Capture the cell that displays the provided text and extract its (X, Y) central coordinate. 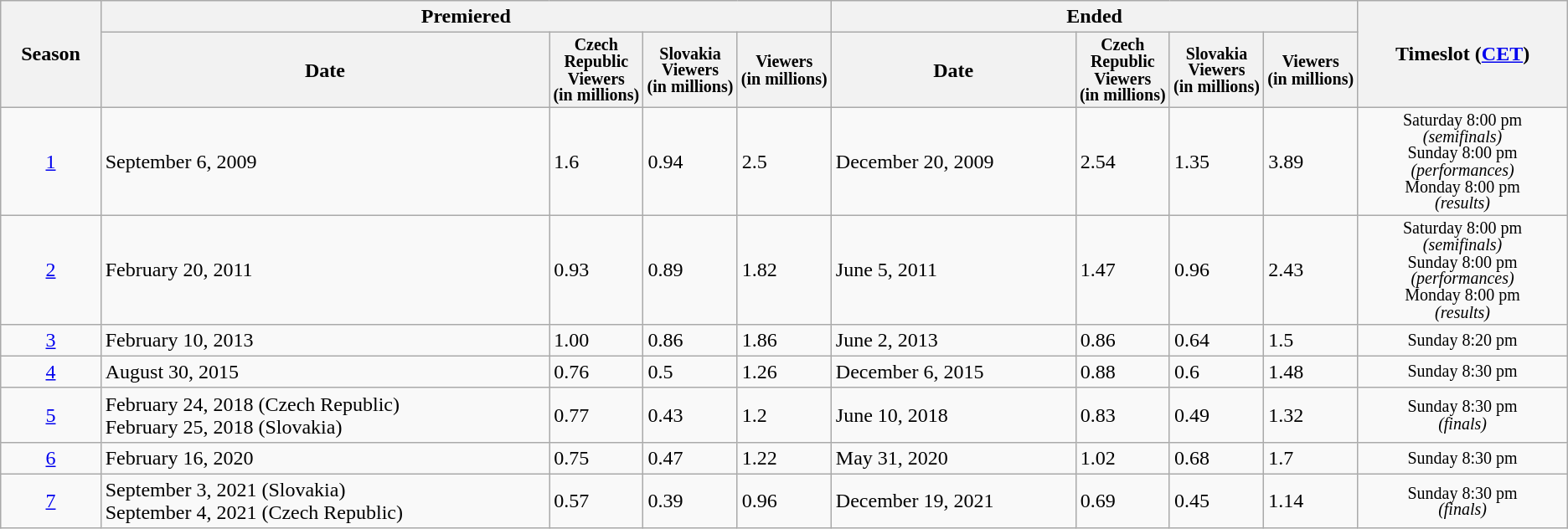
1.6 (596, 161)
0.49 (1216, 415)
Ended (1094, 17)
3.89 (1311, 161)
1.48 (1311, 372)
December 19, 2021 (953, 501)
6 (50, 458)
0.77 (596, 415)
December 20, 2009 (953, 161)
Season (50, 54)
1.86 (784, 340)
2.54 (1122, 161)
4 (50, 372)
Sunday 8:20 pm (1462, 340)
June 2, 2013 (953, 340)
June 10, 2018 (953, 415)
0.75 (596, 458)
0.47 (690, 458)
0.5 (690, 372)
February 24, 2018 (Czech Republic)February 25, 2018 (Slovakia) (325, 415)
0.69 (1122, 501)
1.00 (596, 340)
February 20, 2011 (325, 270)
2.43 (1311, 270)
0.6 (1216, 372)
September 3, 2021 (Slovakia)September 4, 2021 (Czech Republic) (325, 501)
Timeslot (CET) (1462, 54)
2 (50, 270)
0.57 (596, 501)
February 16, 2020 (325, 458)
1.2 (784, 415)
0.83 (1122, 415)
1.26 (784, 372)
0.64 (1216, 340)
September 6, 2009 (325, 161)
1.82 (784, 270)
0.89 (690, 270)
December 6, 2015 (953, 372)
1.22 (784, 458)
1.14 (1311, 501)
May 31, 2020 (953, 458)
0.94 (690, 161)
2.5 (784, 161)
0.88 (1122, 372)
5 (50, 415)
0.93 (596, 270)
0.45 (1216, 501)
7 (50, 501)
0.39 (690, 501)
February 10, 2013 (325, 340)
1.47 (1122, 270)
0.43 (690, 415)
1.7 (1311, 458)
Premiered (466, 17)
0.68 (1216, 458)
1.35 (1216, 161)
June 5, 2011 (953, 270)
1.02 (1122, 458)
August 30, 2015 (325, 372)
0.76 (596, 372)
1.32 (1311, 415)
1 (50, 161)
3 (50, 340)
1.5 (1311, 340)
